For the text-containing cell, return its midpoint in [x, y] coordinate format. 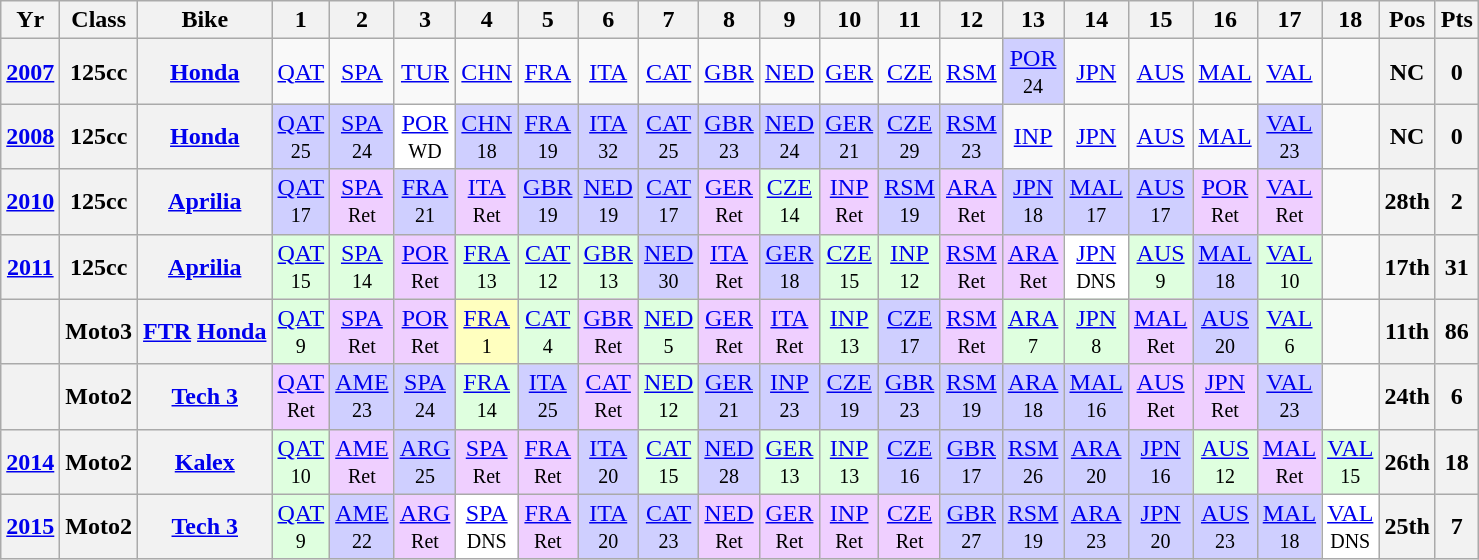
AMERet [362, 462]
NEDRet [729, 526]
CAT15 [668, 462]
ARA18 [1033, 396]
11 [910, 20]
VAL [1289, 72]
INP [1033, 136]
2011 [30, 266]
25th [1407, 526]
24th [1407, 396]
Pts [1456, 20]
GBR13 [608, 266]
RSM26 [1033, 462]
CAT23 [668, 526]
JPN18 [1033, 202]
QATRet [301, 396]
3 [425, 20]
CHN [487, 72]
QAT [301, 72]
CAT4 [548, 332]
NED24 [789, 136]
CZE29 [910, 136]
CZE [910, 72]
Yr [30, 20]
SPA14 [362, 266]
28th [1407, 202]
JPN16 [1160, 462]
AUS12 [1225, 462]
FRA [548, 72]
86 [1456, 332]
FRA19 [548, 136]
ARA20 [1096, 462]
Class [99, 20]
CHN18 [487, 136]
GER [850, 72]
QAT17 [301, 202]
12 [971, 20]
ITA [608, 72]
GBRRet [608, 332]
CAT12 [548, 266]
14 [1096, 20]
FRA21 [425, 202]
Moto3 [99, 332]
QAT15 [301, 266]
GER18 [789, 266]
CAT17 [668, 202]
NED30 [668, 266]
GBR27 [971, 526]
QAT10 [301, 462]
CZE15 [850, 266]
NED [789, 72]
MAL17 [1096, 202]
31 [1456, 266]
TUR [425, 72]
CZE19 [850, 396]
2015 [30, 526]
VAL6 [1289, 332]
FRA13 [487, 266]
PORWD [425, 136]
AUSRet [1160, 396]
Bike [205, 20]
AUS23 [1225, 526]
2010 [30, 202]
CZE14 [789, 202]
17th [1407, 266]
AME23 [362, 396]
26th [1407, 462]
ARGRet [425, 526]
GBR [729, 72]
13 [1033, 20]
5 [548, 20]
RSM23 [971, 136]
GBR17 [971, 462]
10 [850, 20]
NED12 [668, 396]
GER13 [789, 462]
JPN8 [1096, 332]
15 [1160, 20]
AME22 [362, 526]
GBR19 [548, 202]
VAL15 [1350, 462]
CATRet [608, 396]
JPNDNS [1096, 266]
AUS17 [1160, 202]
9 [789, 20]
17 [1289, 20]
Kalex [205, 462]
POR24 [1033, 72]
VAL10 [1289, 266]
ARG25 [425, 462]
AUS9 [1160, 266]
INP12 [910, 266]
SPA [362, 72]
11th [1407, 332]
ITA25 [548, 396]
CAT25 [668, 136]
ARA23 [1096, 526]
Pos [1407, 20]
CZE17 [910, 332]
1 [301, 20]
16 [1225, 20]
2007 [30, 72]
CZE16 [910, 462]
4 [487, 20]
CZERet [910, 526]
JPNRet [1225, 396]
INP23 [789, 396]
NED28 [729, 462]
ARA7 [1033, 332]
QAT25 [301, 136]
FTR Honda [205, 332]
CAT [668, 72]
2014 [30, 462]
8 [729, 20]
AUS20 [1225, 332]
2008 [30, 136]
FRA14 [487, 396]
MAL16 [1096, 396]
SPADNS [487, 526]
VALDNS [1350, 526]
JPN20 [1160, 526]
FRA1 [487, 332]
ITA32 [608, 136]
VALRet [1289, 202]
RSM [971, 72]
NED5 [668, 332]
NED19 [608, 202]
